Find where the given text appears and provide that cell's center as (x, y) coordinate. 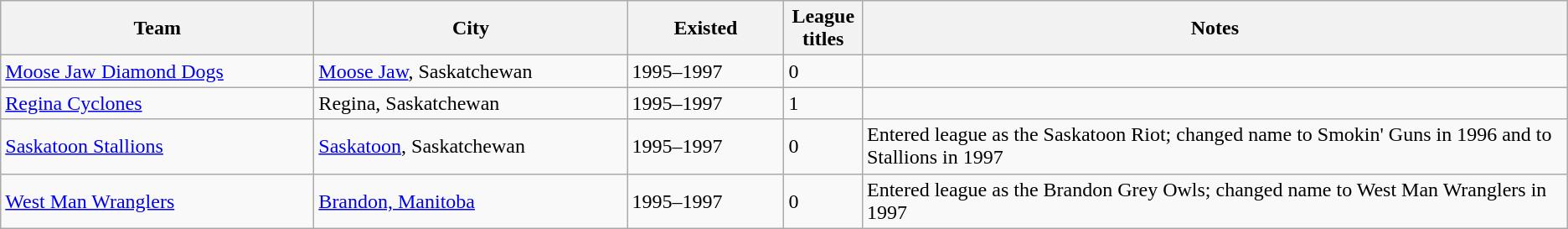
West Man Wranglers (157, 201)
Team (157, 29)
Moose Jaw Diamond Dogs (157, 71)
City (471, 29)
League titles (823, 29)
Entered league as the Brandon Grey Owls; changed name to West Man Wranglers in 1997 (1215, 201)
Saskatoon Stallions (157, 146)
Regina, Saskatchewan (471, 103)
Brandon, Manitoba (471, 201)
Entered league as the Saskatoon Riot; changed name to Smokin' Guns in 1996 and to Stallions in 1997 (1215, 146)
1 (823, 103)
Moose Jaw, Saskatchewan (471, 71)
Saskatoon, Saskatchewan (471, 146)
Existed (705, 29)
Notes (1215, 29)
Regina Cyclones (157, 103)
